Identify which cell holds the provided text, then report its [x, y] central coordinate. 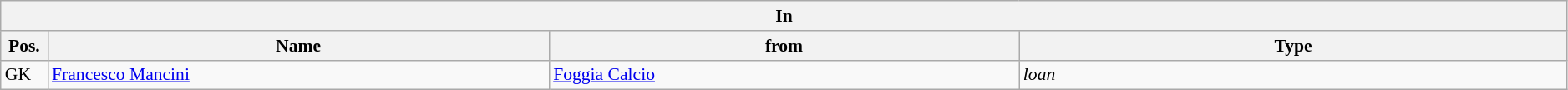
Foggia Calcio [784, 75]
Francesco Mancini [298, 75]
Pos. [24, 46]
Type [1293, 46]
from [784, 46]
In [784, 16]
Name [298, 46]
GK [24, 75]
loan [1293, 75]
